Scan for the cell matching the given text and deliver its (X, Y) coordinate at center. 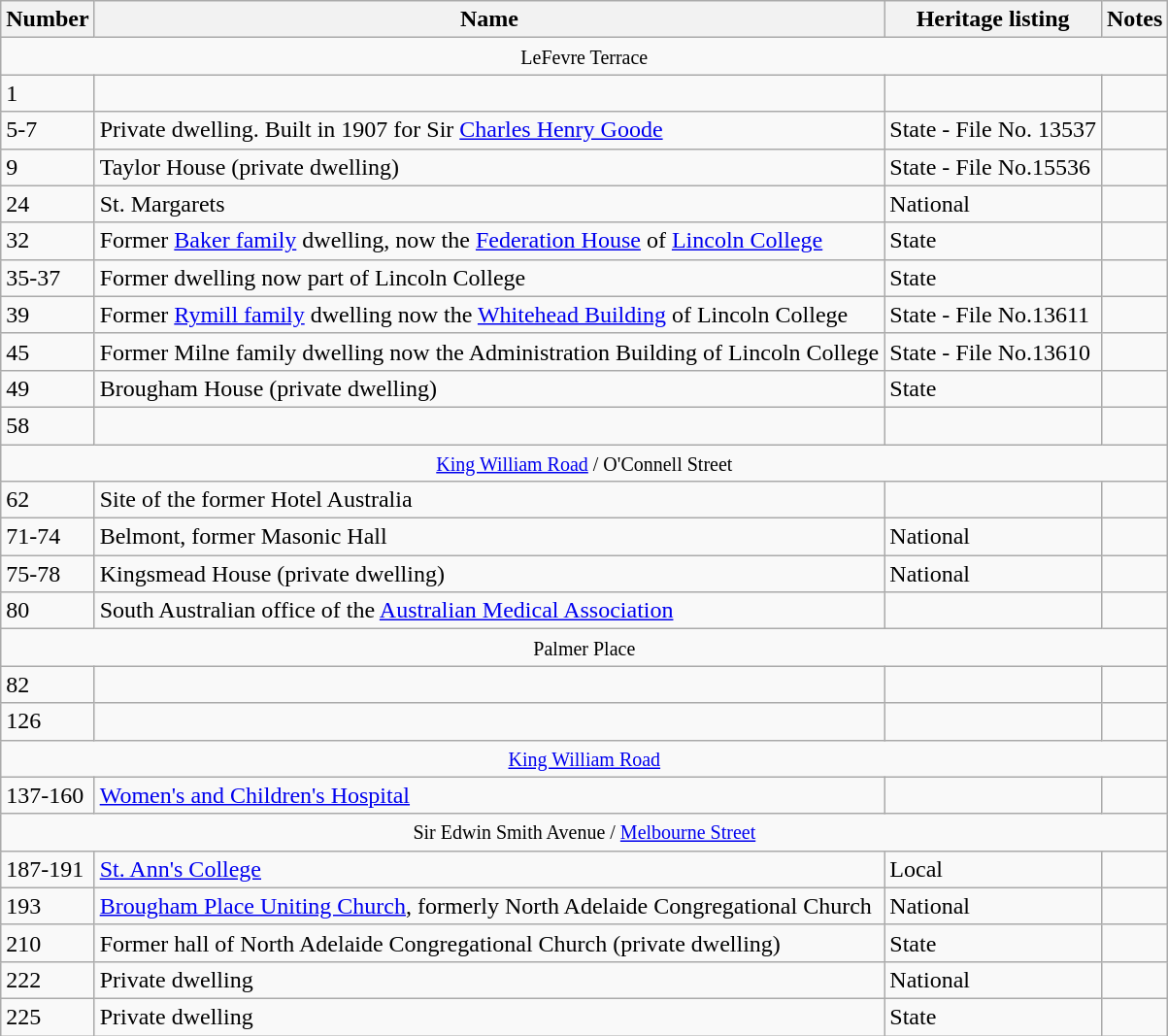
Former Rymill family dwelling now the Whitehead Building of Lincoln College (489, 315)
9 (48, 167)
St. Margarets (489, 204)
82 (48, 685)
St. Ann's College (489, 869)
225 (48, 1017)
71-74 (48, 537)
Local (993, 869)
5-7 (48, 130)
Heritage listing (993, 19)
193 (48, 906)
Taylor House (private dwelling) (489, 167)
Brougham Place Uniting Church, formerly North Adelaide Congregational Church (489, 906)
South Australian office of the Australian Medical Association (489, 611)
80 (48, 611)
126 (48, 721)
Brougham House (private dwelling) (489, 388)
Palmer Place (584, 648)
1 (48, 93)
24 (48, 204)
62 (48, 500)
Former Baker family dwelling, now the Federation House of Lincoln College (489, 241)
State - File No.15536 (993, 167)
LeFevre Terrace (584, 56)
Notes (1134, 19)
Former dwelling now part of Lincoln College (489, 278)
Women's and Children's Hospital (489, 795)
King William Road (584, 758)
222 (48, 980)
35-37 (48, 278)
Number (48, 19)
210 (48, 943)
49 (48, 388)
45 (48, 351)
58 (48, 425)
Kingsmead House (private dwelling) (489, 574)
187-191 (48, 869)
Site of the former Hotel Australia (489, 500)
137-160 (48, 795)
State - File No.13610 (993, 351)
State - File No. 13537 (993, 130)
75-78 (48, 574)
King William Road / O'Connell Street (584, 463)
32 (48, 241)
39 (48, 315)
Former Milne family dwelling now the Administration Building of Lincoln College (489, 351)
Belmont, former Masonic Hall (489, 537)
Sir Edwin Smith Avenue / Melbourne Street (584, 832)
Private dwelling. Built in 1907 for Sir Charles Henry Goode (489, 130)
State - File No.13611 (993, 315)
Name (489, 19)
Former hall of North Adelaide Congregational Church (private dwelling) (489, 943)
